Identify which cell holds the provided text, then report its [x, y] central coordinate. 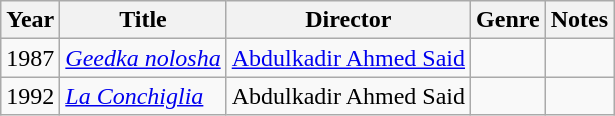
Director [348, 20]
1992 [30, 96]
Notes [579, 20]
Geedka nolosha [143, 58]
Year [30, 20]
Title [143, 20]
1987 [30, 58]
La Conchiglia [143, 96]
Genre [508, 20]
